Provide the [x, y] coordinate of the cell's center where the given text is located.  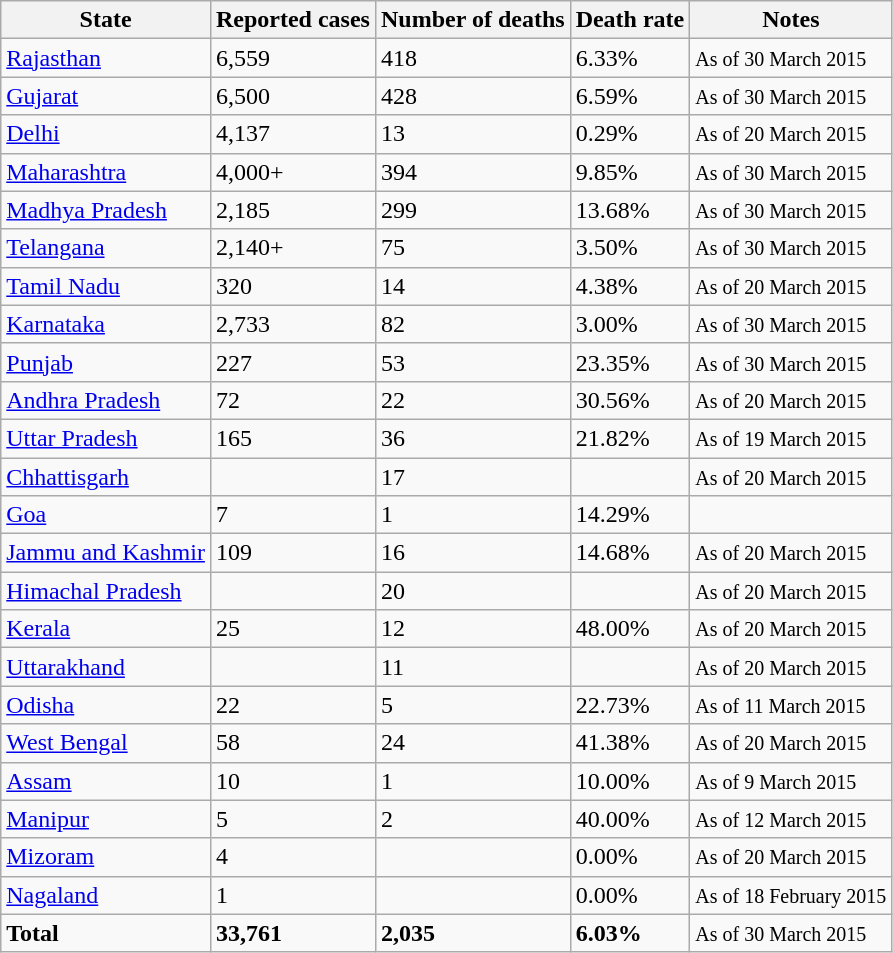
14.68% [630, 553]
9.85% [630, 172]
418 [472, 58]
0.29% [630, 134]
12 [472, 629]
Odisha [106, 705]
Mizoram [106, 857]
Rajasthan [106, 58]
As of 18 February 2015 [791, 895]
75 [472, 248]
Uttar Pradesh [106, 438]
As of 19 March 2015 [791, 438]
10.00% [630, 781]
Assam [106, 781]
109 [292, 553]
13 [472, 134]
2,185 [292, 210]
16 [472, 553]
2,140+ [292, 248]
33,761 [292, 933]
394 [472, 172]
13.68% [630, 210]
227 [292, 362]
Nagaland [106, 895]
As of 11 March 2015 [791, 705]
Andhra Pradesh [106, 400]
Madhya Pradesh [106, 210]
14.29% [630, 515]
7 [292, 515]
4,000+ [292, 172]
Delhi [106, 134]
320 [292, 286]
14 [472, 286]
Death rate [630, 20]
Number of deaths [472, 20]
20 [472, 591]
25 [292, 629]
Maharashtra [106, 172]
Chhattisgarh [106, 477]
Manipur [106, 819]
165 [292, 438]
21.82% [630, 438]
6,559 [292, 58]
6.33% [630, 58]
Uttarakhand [106, 667]
Notes [791, 20]
2,035 [472, 933]
24 [472, 743]
4,137 [292, 134]
2 [472, 819]
As of 12 March 2015 [791, 819]
State [106, 20]
Goa [106, 515]
58 [292, 743]
17 [472, 477]
West Bengal [106, 743]
72 [292, 400]
Himachal Pradesh [106, 591]
6,500 [292, 96]
10 [292, 781]
48.00% [630, 629]
Total [106, 933]
4.38% [630, 286]
Karnataka [106, 324]
36 [472, 438]
22.73% [630, 705]
3.00% [630, 324]
82 [472, 324]
Gujarat [106, 96]
11 [472, 667]
Kerala [106, 629]
23.35% [630, 362]
30.56% [630, 400]
40.00% [630, 819]
4 [292, 857]
3.50% [630, 248]
53 [472, 362]
6.03% [630, 933]
Telangana [106, 248]
41.38% [630, 743]
428 [472, 96]
299 [472, 210]
Punjab [106, 362]
2,733 [292, 324]
6.59% [630, 96]
As of 9 March 2015 [791, 781]
Jammu and Kashmir [106, 553]
Reported cases [292, 20]
Tamil Nadu [106, 286]
